Capture the cell that displays the provided text and extract its [X, Y] central coordinate. 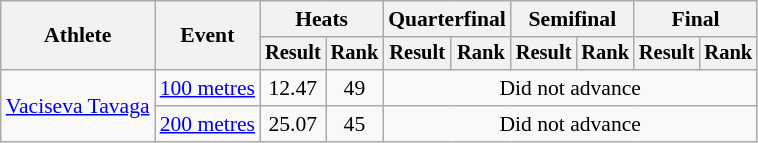
12.47 [293, 88]
Heats [322, 19]
Event [208, 36]
Quarterfinal [447, 19]
Semifinal [572, 19]
Athlete [78, 36]
25.07 [293, 124]
Final [696, 19]
200 metres [208, 124]
100 metres [208, 88]
49 [355, 88]
Vaciseva Tavaga [78, 106]
45 [355, 124]
